Output the (X, Y) coordinate of the center of the cell containing the given text.  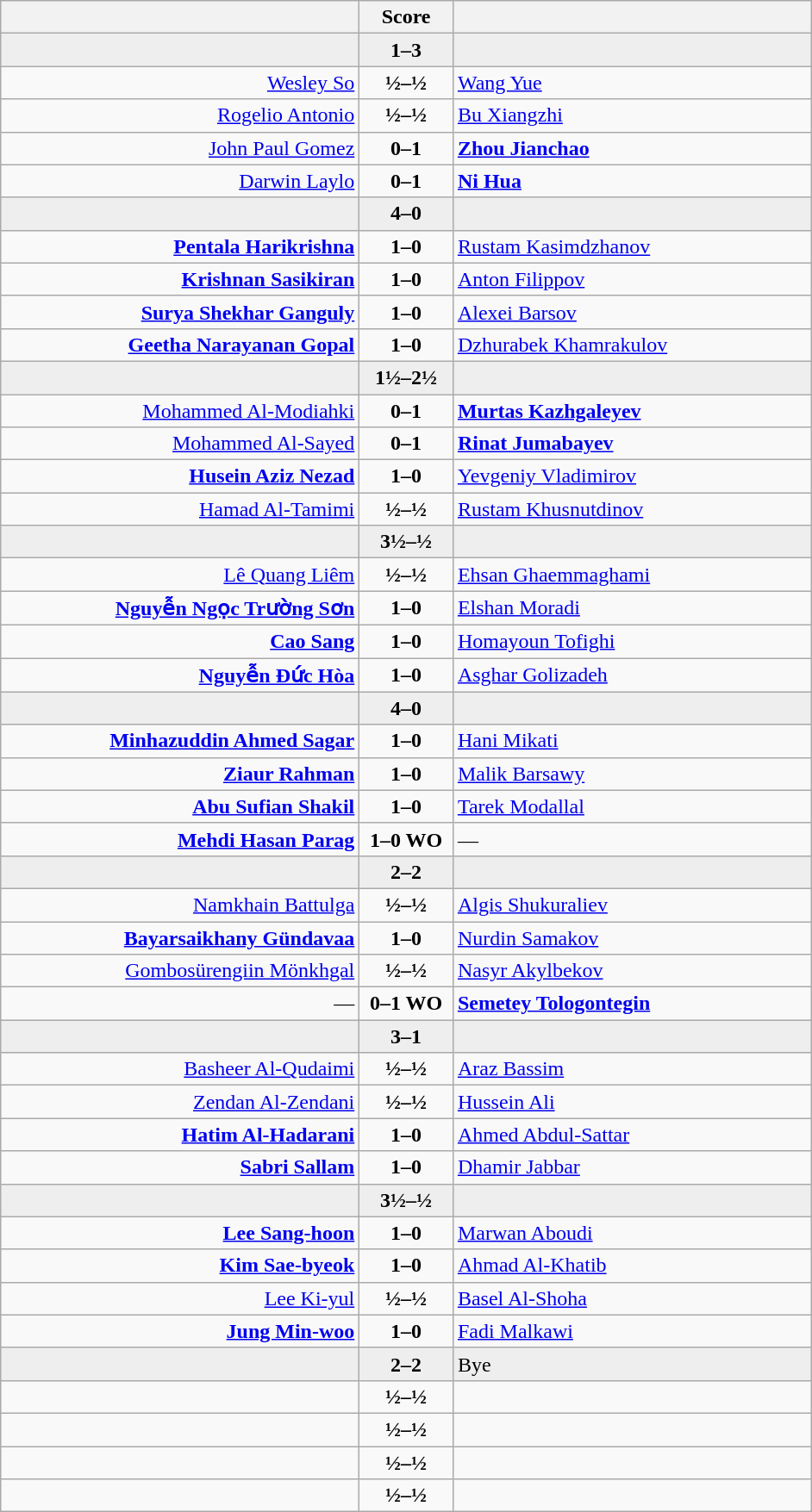
Malik Barsawy (632, 774)
Nguyễn Ngọc Trường Sơn (180, 608)
Yevgeniy Vladimirov (632, 476)
Mohammed Al-Sayed (180, 444)
Minhazuddin Ahmed Sagar (180, 741)
1–3 (407, 50)
Kim Sae-byeok (180, 1266)
Nasyr Akylbekov (632, 971)
Rinat Jumabayev (632, 444)
Algis Shukuraliev (632, 905)
Bayarsaikhany Gündavaa (180, 938)
Hatim Al-Hadarani (180, 1135)
Sabri Sallam (180, 1167)
Krishnan Sasikiran (180, 279)
Mohammed Al-Modiahki (180, 411)
Murtas Kazhgaleyev (632, 411)
Hani Mikati (632, 741)
Elshan Moradi (632, 608)
Asghar Golizadeh (632, 675)
Ahmad Al-Khatib (632, 1266)
Tarek Modallal (632, 806)
Ziaur Rahman (180, 774)
Namkhain Battulga (180, 905)
Dzhurabek Khamrakulov (632, 345)
Rustam Kasimdzhanov (632, 246)
Ni Hua (632, 181)
Nurdin Samakov (632, 938)
Alexei Barsov (632, 312)
1–0 WO (407, 839)
0–1 WO (407, 1004)
Hussein Ali (632, 1102)
Marwan Aboudi (632, 1233)
Lê Quang Liêm (180, 575)
Gombosürengiin Mönkhgal (180, 971)
Homayoun Tofighi (632, 641)
Fadi Malkawi (632, 1331)
Ahmed Abdul-Sattar (632, 1135)
Lee Sang-hoon (180, 1233)
Zhou Jianchao (632, 148)
1½–2½ (407, 377)
Basheer Al-Qudaimi (180, 1069)
Dhamir Jabbar (632, 1167)
Bye (632, 1364)
Abu Sufian Shakil (180, 806)
3–1 (407, 1036)
Surya Shekhar Ganguly (180, 312)
Basel Al-Shoha (632, 1298)
Hamad Al-Tamimi (180, 509)
Nguyễn Đức Hòa (180, 675)
Rogelio Antonio (180, 115)
Lee Ki-yul (180, 1298)
Husein Aziz Nezad (180, 476)
Cao Sang (180, 641)
Bu Xiangzhi (632, 115)
Mehdi Hasan Parag (180, 839)
Zendan Al-Zendani (180, 1102)
Darwin Laylo (180, 181)
Araz Bassim (632, 1069)
Anton Filippov (632, 279)
Rustam Khusnutdinov (632, 509)
Jung Min-woo (180, 1331)
Pentala Harikrishna (180, 246)
Semetey Tologontegin (632, 1004)
Ehsan Ghaemmaghami (632, 575)
Wang Yue (632, 83)
John Paul Gomez (180, 148)
Score (407, 17)
Geetha Narayanan Gopal (180, 345)
Wesley So (180, 83)
